For the text-containing cell, return its midpoint in [x, y] coordinate format. 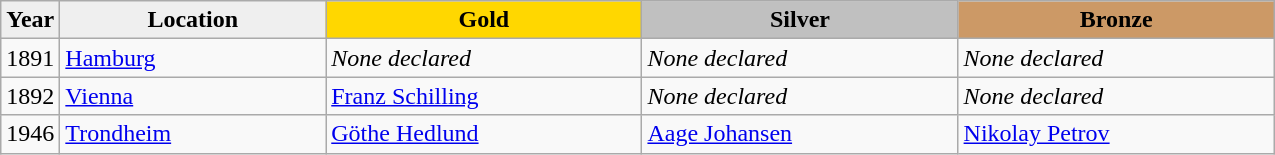
1891 [30, 58]
Gold [484, 20]
Nikolay Petrov [1116, 134]
1946 [30, 134]
Trondheim [193, 134]
Vienna [193, 96]
Göthe Hedlund [484, 134]
Franz Schilling [484, 96]
Location [193, 20]
Year [30, 20]
Aage Johansen [800, 134]
Bronze [1116, 20]
1892 [30, 96]
Hamburg [193, 58]
Silver [800, 20]
